Pinpoint the cell where the given text exists, returning its (X, Y) midpoint coordinate. 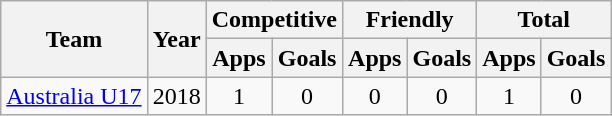
Year (176, 39)
Competitive (274, 20)
Friendly (410, 20)
2018 (176, 96)
Team (74, 39)
Australia U17 (74, 96)
Total (544, 20)
